Return (x, y) of the center of cell containing provided text 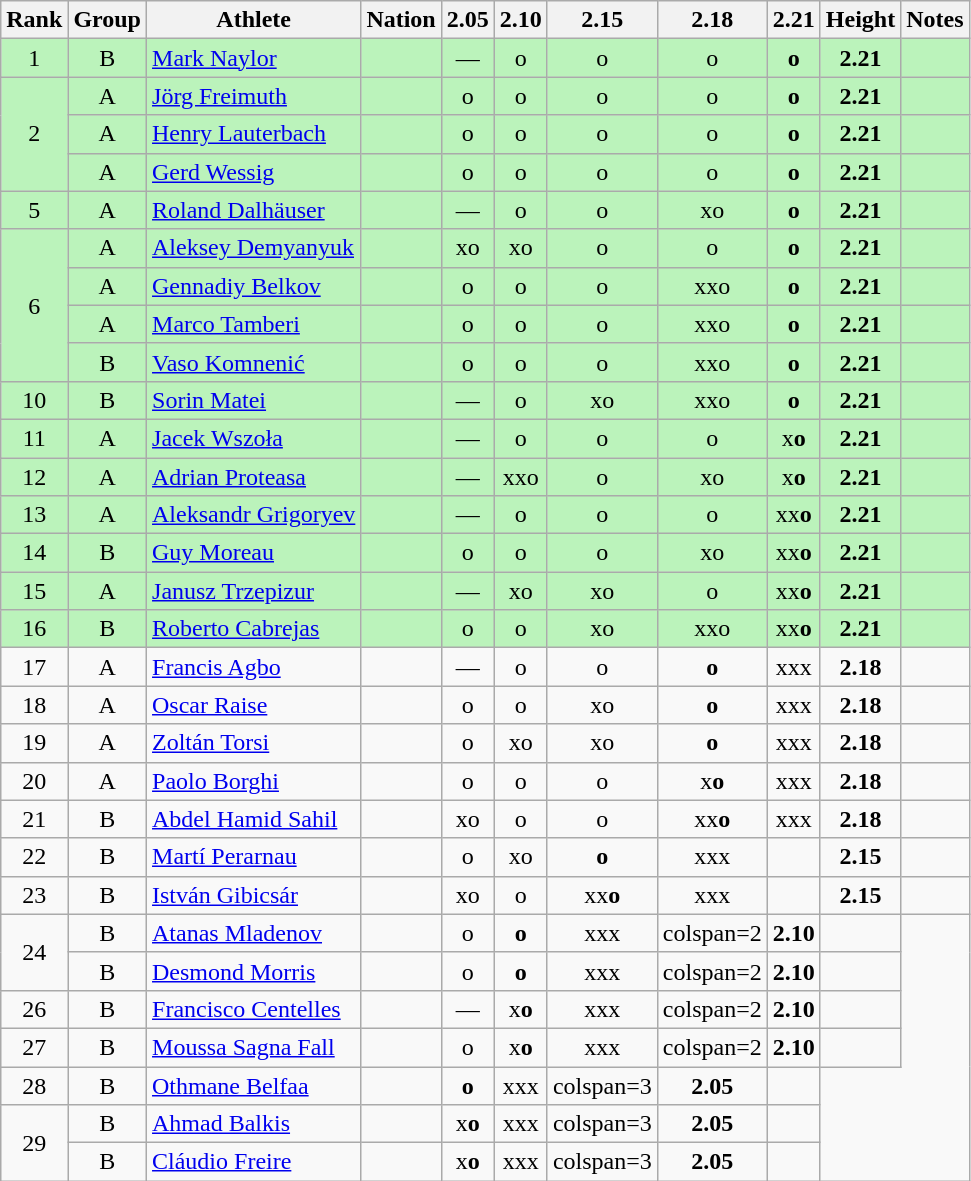
14 (34, 553)
Jörg Freimuth (254, 96)
11 (34, 438)
20 (34, 781)
Jacek Wszoła (254, 438)
Gennadiy Belkov (254, 286)
Athlete (254, 20)
6 (34, 305)
Group (108, 20)
5 (34, 210)
Ahmad Balkis (254, 1124)
12 (34, 477)
Zoltán Torsi (254, 743)
24 (34, 952)
Vaso Komnenić (254, 362)
Paolo Borghi (254, 781)
Francisco Centelles (254, 1009)
18 (34, 705)
29 (34, 1143)
1 (34, 58)
Cláudio Freire (254, 1162)
21 (34, 819)
Moussa Sagna Fall (254, 1047)
Janusz Trzepizur (254, 591)
Othmane Belfaa (254, 1085)
Aleksey Demyanyuk (254, 248)
16 (34, 629)
23 (34, 895)
Adrian Proteasa (254, 477)
2 (34, 134)
Henry Lauterbach (254, 134)
17 (34, 667)
Notes (935, 20)
Mark Naylor (254, 58)
15 (34, 591)
Oscar Raise (254, 705)
Rank (34, 20)
Martí Perarnau (254, 857)
Guy Moreau (254, 553)
Gerd Wessig (254, 172)
19 (34, 743)
Sorin Matei (254, 400)
28 (34, 1085)
26 (34, 1009)
13 (34, 515)
Marco Tamberi (254, 324)
Abdel Hamid Sahil (254, 819)
Desmond Morris (254, 971)
Roland Dalhäuser (254, 210)
Roberto Cabrejas (254, 629)
Francis Agbo (254, 667)
Nation (401, 20)
10 (34, 400)
Atanas Mladenov (254, 933)
22 (34, 857)
Aleksandr Grigoryev (254, 515)
Height (860, 20)
István Gibicsár (254, 895)
27 (34, 1047)
